Extract the (X, Y) coordinate from the center of the cell holding the provided text.  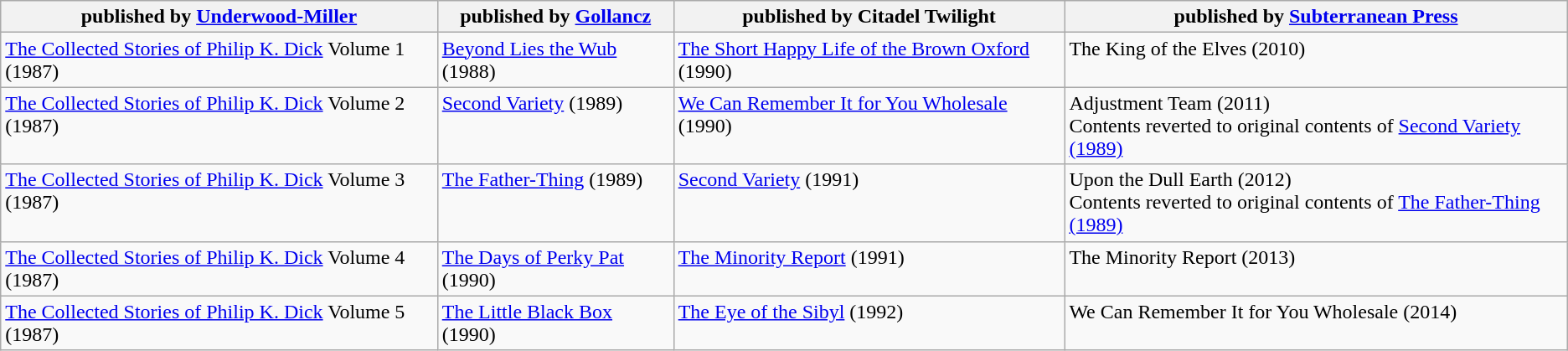
The Collected Stories of Philip K. Dick Volume 3 (1987) (219, 203)
published by Citadel Twilight (869, 17)
Upon the Dull Earth (2012)Contents reverted to original contents of The Father-Thing (1989) (1316, 203)
The Collected Stories of Philip K. Dick Volume 5 (1987) (219, 323)
The Collected Stories of Philip K. Dick Volume 4 (1987) (219, 268)
The Eye of the Sibyl (1992) (869, 323)
Second Variety (1989) (555, 126)
We Can Remember It for You Wholesale (2014) (1316, 323)
The Little Black Box (1990) (555, 323)
The Collected Stories of Philip K. Dick Volume 1 (1987) (219, 60)
The Short Happy Life of the Brown Oxford (1990) (869, 60)
published by Gollancz (555, 17)
The Father-Thing (1989) (555, 203)
The King of the Elves (2010) (1316, 60)
The Minority Report (1991) (869, 268)
Adjustment Team (2011)Contents reverted to original contents of Second Variety (1989) (1316, 126)
Beyond Lies the Wub (1988) (555, 60)
The Collected Stories of Philip K. Dick Volume 2 (1987) (219, 126)
published by Subterranean Press (1316, 17)
published by Underwood-Miller (219, 17)
The Minority Report (2013) (1316, 268)
Second Variety (1991) (869, 203)
We Can Remember It for You Wholesale (1990) (869, 126)
The Days of Perky Pat (1990) (555, 268)
